Pinpoint the cell where the given text exists, returning its [X, Y] midpoint coordinate. 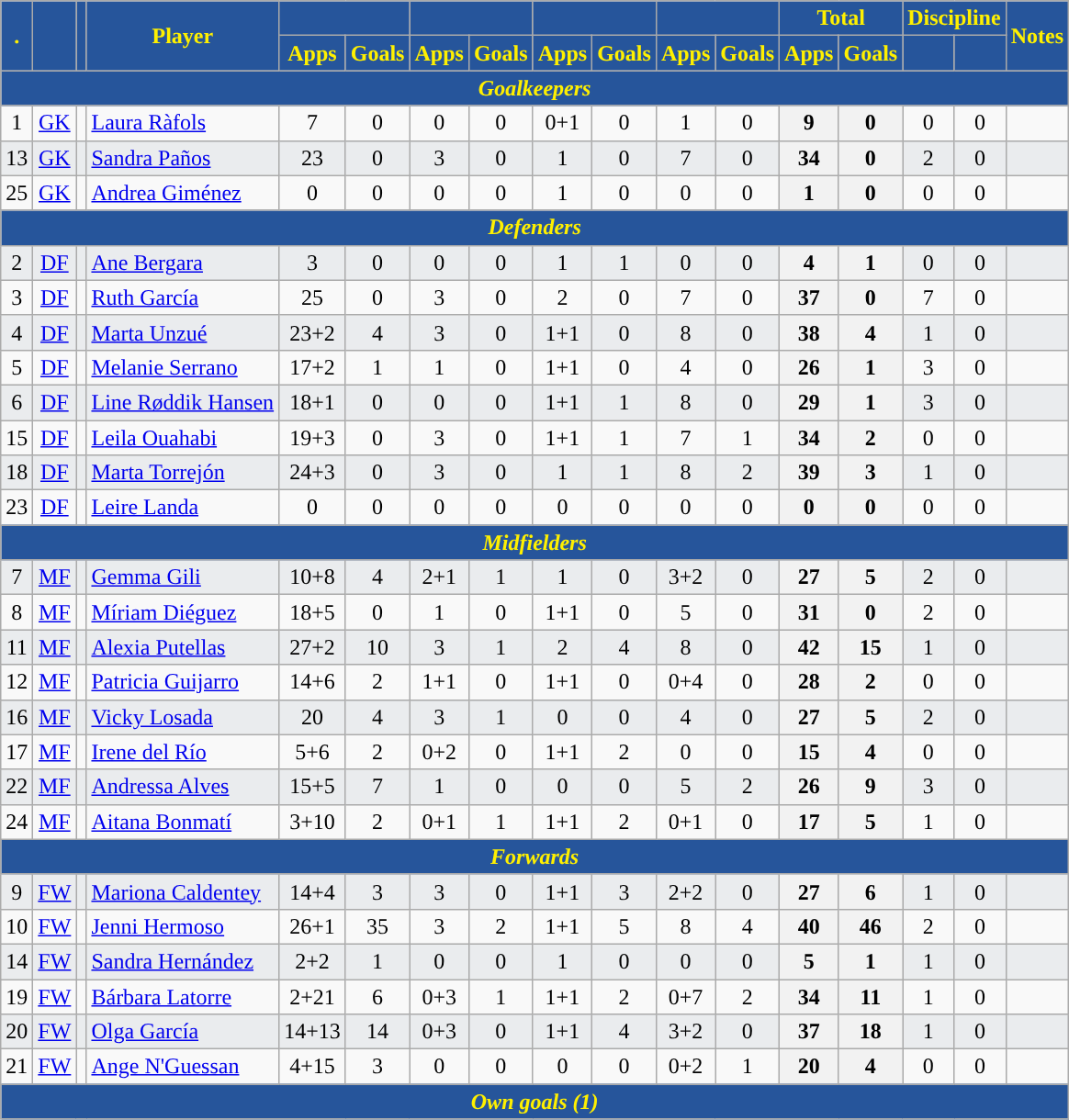
Marta Unzué [183, 332]
5+6 [312, 752]
Sandra Hernández [183, 961]
12 [17, 682]
Player [183, 36]
Discipline [954, 18]
2+21 [312, 996]
31 [809, 612]
Jenni Hermoso [183, 926]
18+5 [312, 612]
17+2 [312, 367]
4+15 [312, 1067]
Ange N'Guessan [183, 1067]
Midfielders [534, 543]
26+1 [312, 926]
Andressa Alves [183, 787]
16 [17, 717]
Aitana Bonmatí [183, 822]
28 [809, 682]
Goalkeepers [534, 88]
. [17, 36]
14+6 [312, 682]
Alexia Putellas [183, 647]
Total [841, 18]
Míriam Diéguez [183, 612]
Ruth García [183, 297]
Defenders [534, 228]
10+8 [312, 577]
38 [809, 332]
2+1 [439, 577]
Leire Landa [183, 508]
42 [809, 647]
18+1 [312, 402]
3+10 [312, 822]
14+4 [312, 891]
Own goals (1) [534, 1102]
21 [17, 1067]
29 [809, 402]
Bárbara Latorre [183, 996]
Marta Torrejón [183, 473]
Mariona Caldentey [183, 891]
Line Røddik Hansen [183, 402]
Andrea Giménez [183, 193]
19+3 [312, 438]
0+7 [685, 996]
27+2 [312, 647]
24+3 [312, 473]
39 [809, 473]
40 [809, 926]
Patricia Guijarro [183, 682]
Leila Ouahabi [183, 438]
0+4 [685, 682]
22 [17, 787]
23+2 [312, 332]
Irene del Río [183, 752]
Sandra Paños [183, 158]
35 [377, 926]
Gemma Gili [183, 577]
46 [871, 926]
15+5 [312, 787]
Melanie Serrano [183, 367]
19 [17, 996]
24 [17, 822]
14+13 [312, 1032]
Ane Bergara [183, 263]
Vicky Losada [183, 717]
13 [17, 158]
Laura Ràfols [183, 123]
Olga García [183, 1032]
Notes [1037, 36]
Forwards [534, 857]
